Return [X, Y] of the center of cell containing provided text 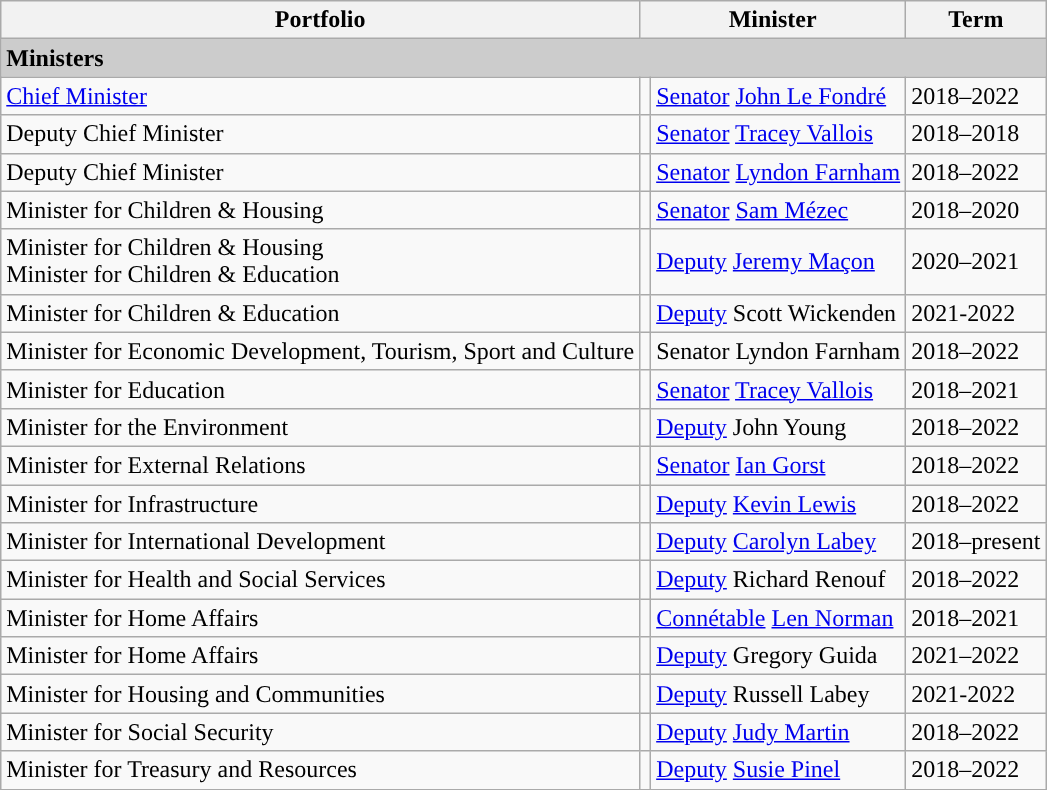
Minister for Economic Development, Tourism, Sport and Culture [320, 351]
2018–2020 [976, 210]
Minister for Treasury and Resources [320, 770]
Deputy Judy Martin [778, 732]
2020–2021 [976, 262]
Minister for External Relations [320, 465]
Deputy John Young [778, 427]
Chief Minister [320, 96]
Minister for Social Security [320, 732]
2018–2018 [976, 134]
Minister for Children & HousingMinister for Children & Education [320, 262]
2021–2022 [976, 656]
Senator Ian Gorst [778, 465]
Deputy Kevin Lewis [778, 503]
Deputy Russell Labey [778, 694]
Minister for Infrastructure [320, 503]
Minister [773, 20]
2018–present [976, 542]
Term [976, 20]
Minister for Children & Housing [320, 210]
Senator John Le Fondré [778, 96]
Minister for Health and Social Services [320, 580]
Minister for Children & Education [320, 313]
Portfolio [320, 20]
Minister for Housing and Communities [320, 694]
Minister for Education [320, 389]
Minister for the Environment [320, 427]
Ministers [524, 58]
Connétable Len Norman [778, 618]
Deputy Carolyn Labey [778, 542]
Senator Sam Mézec [778, 210]
Minister for International Development [320, 542]
Deputy Jeremy Maçon [778, 262]
Deputy Susie Pinel [778, 770]
Deputy Gregory Guida [778, 656]
Deputy Richard Renouf [778, 580]
Deputy Scott Wickenden [778, 313]
